Determine the [X, Y] coordinate at the center of the cell enclosing the given text.  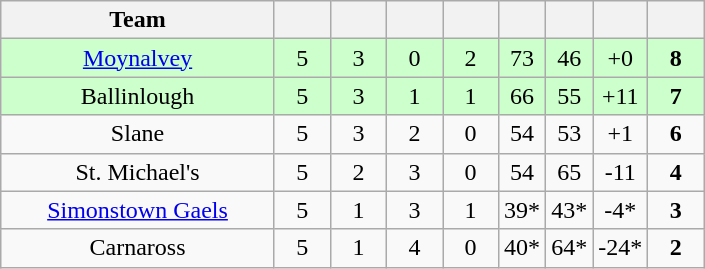
+0 [620, 58]
Slane [138, 134]
64* [570, 248]
Simonstown Gaels [138, 210]
-4* [620, 210]
55 [570, 96]
73 [522, 58]
Ballinlough [138, 96]
6 [676, 134]
65 [570, 172]
43* [570, 210]
46 [570, 58]
7 [676, 96]
Moynalvey [138, 58]
-11 [620, 172]
40* [522, 248]
53 [570, 134]
Team [138, 20]
39* [522, 210]
+1 [620, 134]
Carnaross [138, 248]
St. Michael's [138, 172]
8 [676, 58]
66 [522, 96]
-24* [620, 248]
+11 [620, 96]
